Scan for the cell matching the given text and deliver its [X, Y] coordinate at center. 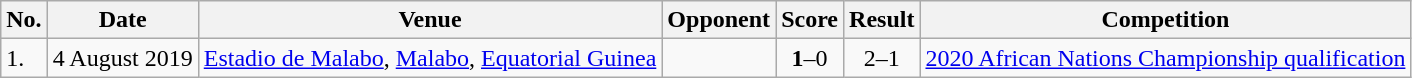
4 August 2019 [122, 58]
2020 African Nations Championship qualification [1166, 58]
No. [24, 20]
Result [882, 20]
Competition [1166, 20]
2–1 [882, 58]
Opponent [719, 20]
Venue [430, 20]
Score [810, 20]
1–0 [810, 58]
1. [24, 58]
Estadio de Malabo, Malabo, Equatorial Guinea [430, 58]
Date [122, 20]
